Output the [x, y] coordinate of the center of the cell containing the given text.  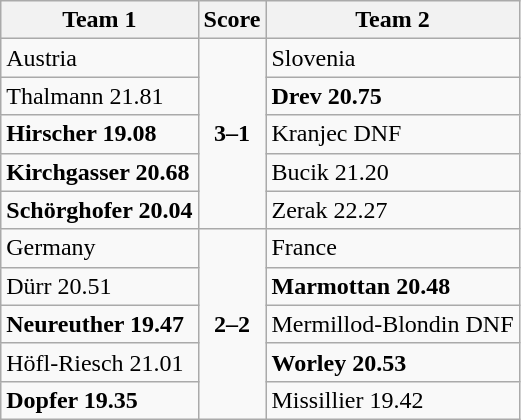
Kranjec DNF [392, 134]
Marmottan 20.48 [392, 286]
Mermillod-Blondin DNF [392, 324]
Team 2 [392, 20]
Thalmann 21.81 [100, 96]
Austria [100, 58]
Höfl-Riesch 21.01 [100, 362]
Slovenia [392, 58]
Germany [100, 248]
Schörghofer 20.04 [100, 210]
Dürr 20.51 [100, 286]
Missillier 19.42 [392, 400]
Bucik 21.20 [392, 172]
France [392, 248]
Team 1 [100, 20]
Hirscher 19.08 [100, 134]
Drev 20.75 [392, 96]
3–1 [232, 134]
Score [232, 20]
Kirchgasser 20.68 [100, 172]
Neureuther 19.47 [100, 324]
2–2 [232, 324]
Zerak 22.27 [392, 210]
Worley 20.53 [392, 362]
Dopfer 19.35 [100, 400]
